Search for the cell housing the specified text and yield its [x, y] center coordinate. 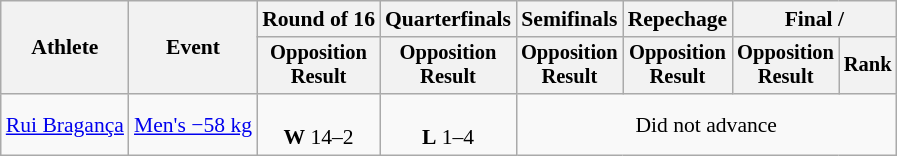
Repechage [678, 19]
Rui Bragança [65, 124]
Round of 16 [318, 19]
Semifinals [570, 19]
Quarterfinals [448, 19]
Did not advance [706, 124]
Rank [868, 66]
Final / [814, 19]
Event [193, 48]
L 1–4 [448, 124]
Athlete [65, 48]
W 14–2 [318, 124]
Men's −58 kg [193, 124]
